Identify which cell holds the provided text, then report its [X, Y] central coordinate. 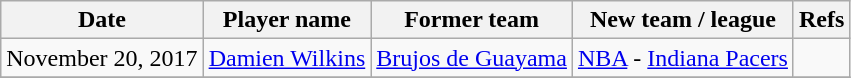
Former team [472, 20]
Date [102, 20]
Brujos de Guayama [472, 58]
Player name [287, 20]
NBA - Indiana Pacers [682, 58]
November 20, 2017 [102, 58]
Refs [821, 20]
New team / league [682, 20]
Damien Wilkins [287, 58]
